Output the (x, y) coordinate of the center of the cell containing the given text.  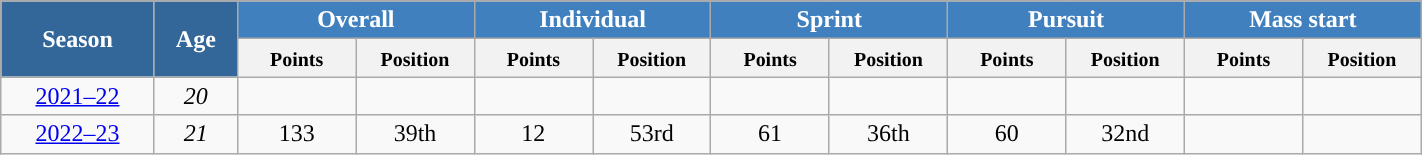
Overall (356, 20)
Age (196, 39)
21 (196, 134)
60 (1007, 134)
39th (415, 134)
Sprint (830, 20)
61 (770, 134)
Pursuit (1066, 20)
Individual (592, 20)
133 (296, 134)
36th (888, 134)
2021–22 (78, 96)
12 (533, 134)
Mass start (1302, 20)
53rd (652, 134)
2022–23 (78, 134)
32nd (1125, 134)
Season (78, 39)
20 (196, 96)
